Identify which cell holds the provided text, then report its (x, y) central coordinate. 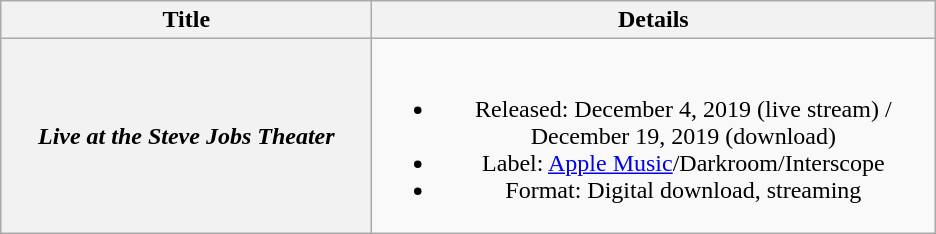
Title (186, 20)
Details (654, 20)
Live at the Steve Jobs Theater (186, 136)
Released: December 4, 2019 (live stream) / December 19, 2019 (download)Label: Apple Music/Darkroom/InterscopeFormat: Digital download, streaming (654, 136)
